Return the [X, Y] coordinate for the center point of the cell that contains the specified text.  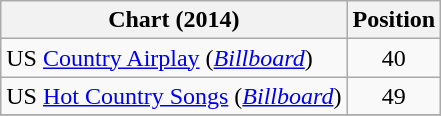
49 [394, 96]
US Country Airplay (Billboard) [174, 58]
40 [394, 58]
Chart (2014) [174, 20]
Position [394, 20]
US Hot Country Songs (Billboard) [174, 96]
